Find where the given text appears and provide that cell's center as [x, y] coordinate. 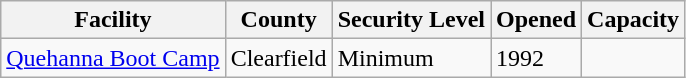
Opened [536, 20]
Quehanna Boot Camp [113, 58]
Capacity [634, 20]
County [278, 20]
1992 [536, 58]
Security Level [411, 20]
Minimum [411, 58]
Facility [113, 20]
Clearfield [278, 58]
